For the text-containing cell, return its midpoint in (x, y) coordinate format. 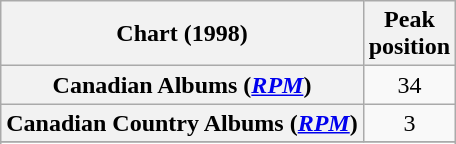
Canadian Albums (RPM) (182, 85)
Canadian Country Albums (RPM) (182, 123)
Chart (1998) (182, 34)
34 (409, 85)
3 (409, 123)
Peak position (409, 34)
